Return (x, y) of the center of cell containing provided text 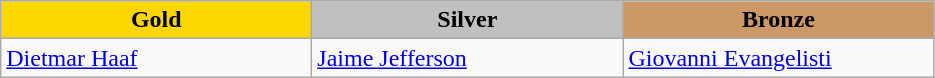
Bronze (778, 20)
Giovanni Evangelisti (778, 58)
Silver (468, 20)
Jaime Jefferson (468, 58)
Gold (156, 20)
Dietmar Haaf (156, 58)
